Scan for the cell matching the given text and deliver its [x, y] coordinate at center. 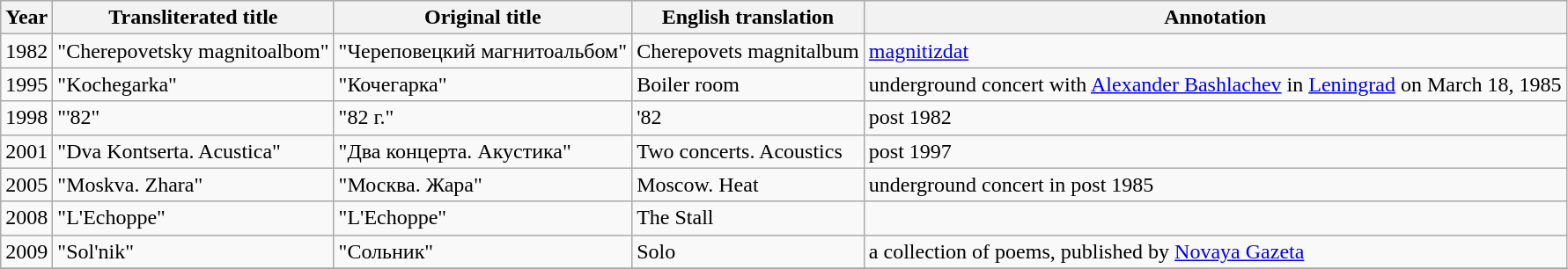
2001 [26, 151]
"'82" [194, 118]
Solo [748, 251]
Boiler room [748, 84]
Two concerts. Acoustics [748, 151]
"Кочегарка" [482, 84]
Transliterated title [194, 18]
post 1982 [1215, 118]
Annotation [1215, 18]
"Moskva. Zhara" [194, 185]
2008 [26, 218]
'82 [748, 118]
Year [26, 18]
Moscow. Heat [748, 185]
"Череповецкий магнитоальбом" [482, 51]
English translation [748, 18]
a collection of poems, published by Novaya Gazeta [1215, 251]
"82 г." [482, 118]
underground concert in post 1985 [1215, 185]
"Sol'nik" [194, 251]
"Kochegarka" [194, 84]
"Москва. Жара" [482, 185]
1995 [26, 84]
"Dva Kontserta. Acustica" [194, 151]
"Два концерта. Акустика" [482, 151]
"Сольник" [482, 251]
magnitizdat [1215, 51]
2009 [26, 251]
1998 [26, 118]
The Stall [748, 218]
2005 [26, 185]
underground concert with Alexander Bashlachev in Leningrad on March 18, 1985 [1215, 84]
Cherepovets magnitalbum [748, 51]
1982 [26, 51]
"Cherepovetsky magnitoalbom" [194, 51]
Original title [482, 18]
post 1997 [1215, 151]
